Provide the [X, Y] coordinate of the cell's center where the given text is located.  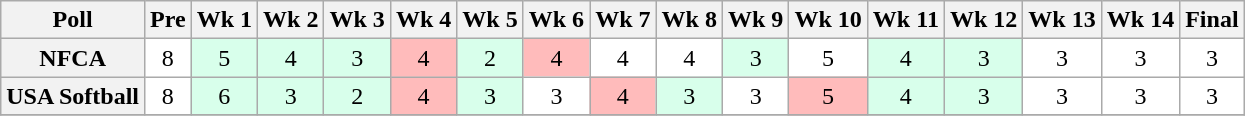
Wk 9 [755, 20]
Wk 3 [357, 20]
Wk 8 [689, 20]
Pre [168, 20]
Wk 6 [556, 20]
Poll [73, 20]
USA Softball [73, 96]
Wk 14 [1140, 20]
Wk 1 [224, 20]
Wk 5 [490, 20]
6 [224, 96]
Wk 7 [623, 20]
Wk 10 [828, 20]
Wk 4 [423, 20]
Final [1212, 20]
Wk 13 [1062, 20]
Wk 11 [906, 20]
Wk 12 [983, 20]
Wk 2 [291, 20]
NFCA [73, 58]
